Determine the (X, Y) coordinate at the center of the cell enclosing the given text.  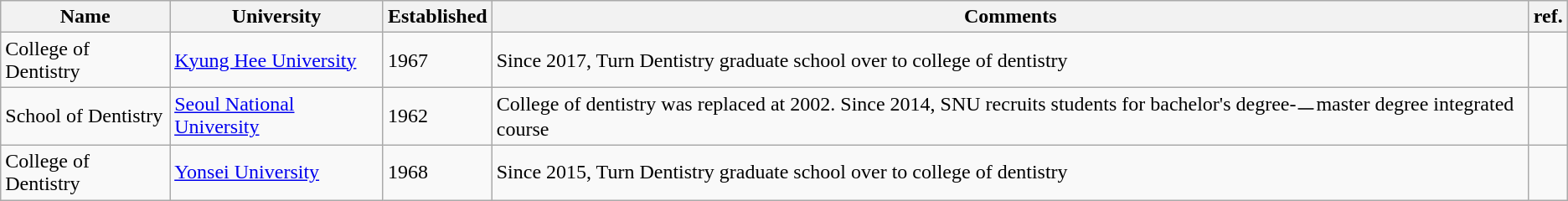
Since 2015, Turn Dentistry graduate school over to college of dentistry (1010, 173)
1967 (437, 60)
1968 (437, 173)
Established (437, 17)
University (276, 17)
Since 2017, Turn Dentistry graduate school over to college of dentistry (1010, 60)
Yonsei University (276, 173)
1962 (437, 116)
Comments (1010, 17)
College of dentistry was replaced at 2002. Since 2014, SNU recruits students for bachelor's degree-ㅡmaster degree integrated course (1010, 116)
Name (85, 17)
ref. (1548, 17)
Seoul National University (276, 116)
Kyung Hee University (276, 60)
School of Dentistry (85, 116)
